Capture the cell that displays the provided text and extract its (X, Y) central coordinate. 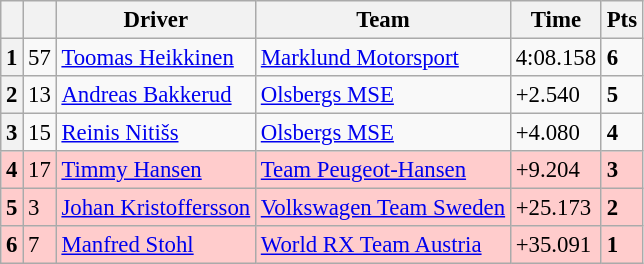
Timmy Hansen (156, 170)
Time (556, 20)
World RX Team Austria (382, 245)
Reinis Nitišs (156, 133)
Volkswagen Team Sweden (382, 208)
Manfred Stohl (156, 245)
+4.080 (556, 133)
Team Peugeot-Hansen (382, 170)
Marklund Motorsport (382, 58)
Pts (622, 20)
Team (382, 20)
17 (40, 170)
7 (40, 245)
Andreas Bakkerud (156, 95)
+2.540 (556, 95)
+9.204 (556, 170)
+35.091 (556, 245)
15 (40, 133)
Driver (156, 20)
Johan Kristoffersson (156, 208)
4:08.158 (556, 58)
57 (40, 58)
Toomas Heikkinen (156, 58)
+25.173 (556, 208)
13 (40, 95)
